Locate the cell with the specified text and output its (X, Y) center coordinate. 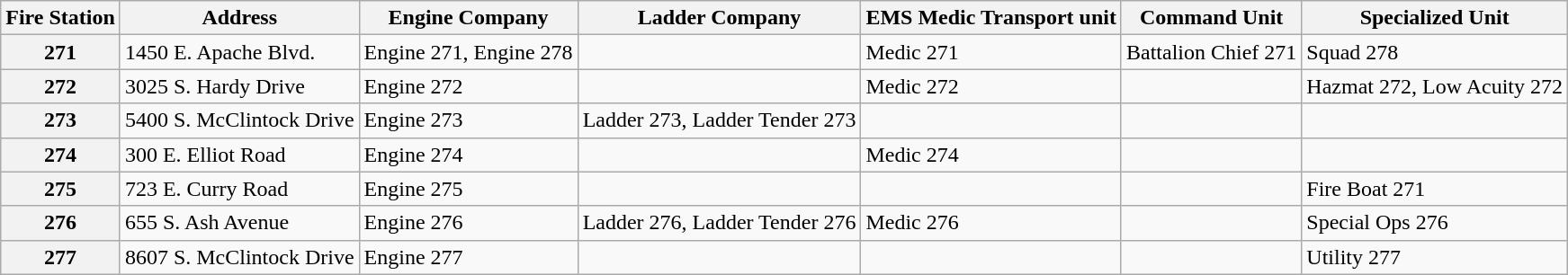
Engine 275 (468, 189)
Address (239, 18)
Engine 272 (468, 86)
Medic 272 (991, 86)
3025 S. Hardy Drive (239, 86)
Ladder 273, Ladder Tender 273 (720, 120)
Utility 277 (1435, 257)
Hazmat 272, Low Acuity 272 (1435, 86)
275 (61, 189)
5400 S. McClintock Drive (239, 120)
655 S. Ash Avenue (239, 223)
271 (61, 52)
Special Ops 276 (1435, 223)
Specialized Unit (1435, 18)
Medic 274 (991, 155)
Fire Boat 271 (1435, 189)
Ladder Company (720, 18)
Command Unit (1211, 18)
EMS Medic Transport unit (991, 18)
Ladder 276, Ladder Tender 276 (720, 223)
Fire Station (61, 18)
Engine 277 (468, 257)
274 (61, 155)
8607 S. McClintock Drive (239, 257)
Squad 278 (1435, 52)
273 (61, 120)
276 (61, 223)
300 E. Elliot Road (239, 155)
Engine 276 (468, 223)
Engine 271, Engine 278 (468, 52)
Battalion Chief 271 (1211, 52)
1450 E. Apache Blvd. (239, 52)
Engine 274 (468, 155)
Medic 271 (991, 52)
Medic 276 (991, 223)
277 (61, 257)
Engine 273 (468, 120)
723 E. Curry Road (239, 189)
Engine Company (468, 18)
272 (61, 86)
